Pinpoint the cell where the given text exists, returning its (x, y) midpoint coordinate. 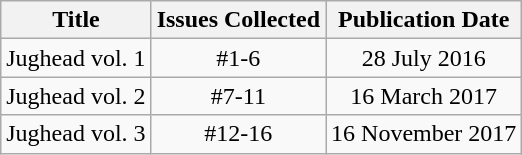
#12-16 (238, 134)
Publication Date (424, 20)
Jughead vol. 3 (76, 134)
Issues Collected (238, 20)
Jughead vol. 1 (76, 58)
16 November 2017 (424, 134)
16 March 2017 (424, 96)
Title (76, 20)
#7-11 (238, 96)
Jughead vol. 2 (76, 96)
#1-6 (238, 58)
28 July 2016 (424, 58)
